Return the [X, Y] coordinate for the center point of the cell that contains the specified text.  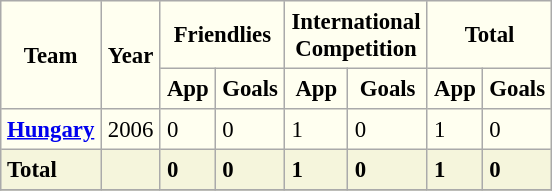
Team [50, 55]
Year [130, 55]
Hungary [50, 129]
2006 [130, 129]
InternationalCompetition [356, 35]
Friendlies [222, 35]
